From the cell containing the given text, extract its center point as [X, Y] coordinate. 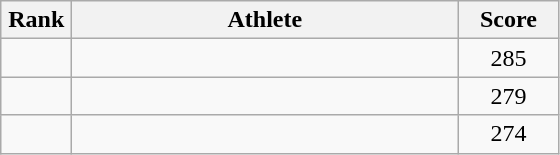
Athlete [265, 20]
Score [508, 20]
274 [508, 134]
Rank [36, 20]
279 [508, 96]
285 [508, 58]
